Pinpoint the cell where the given text exists, returning its (X, Y) midpoint coordinate. 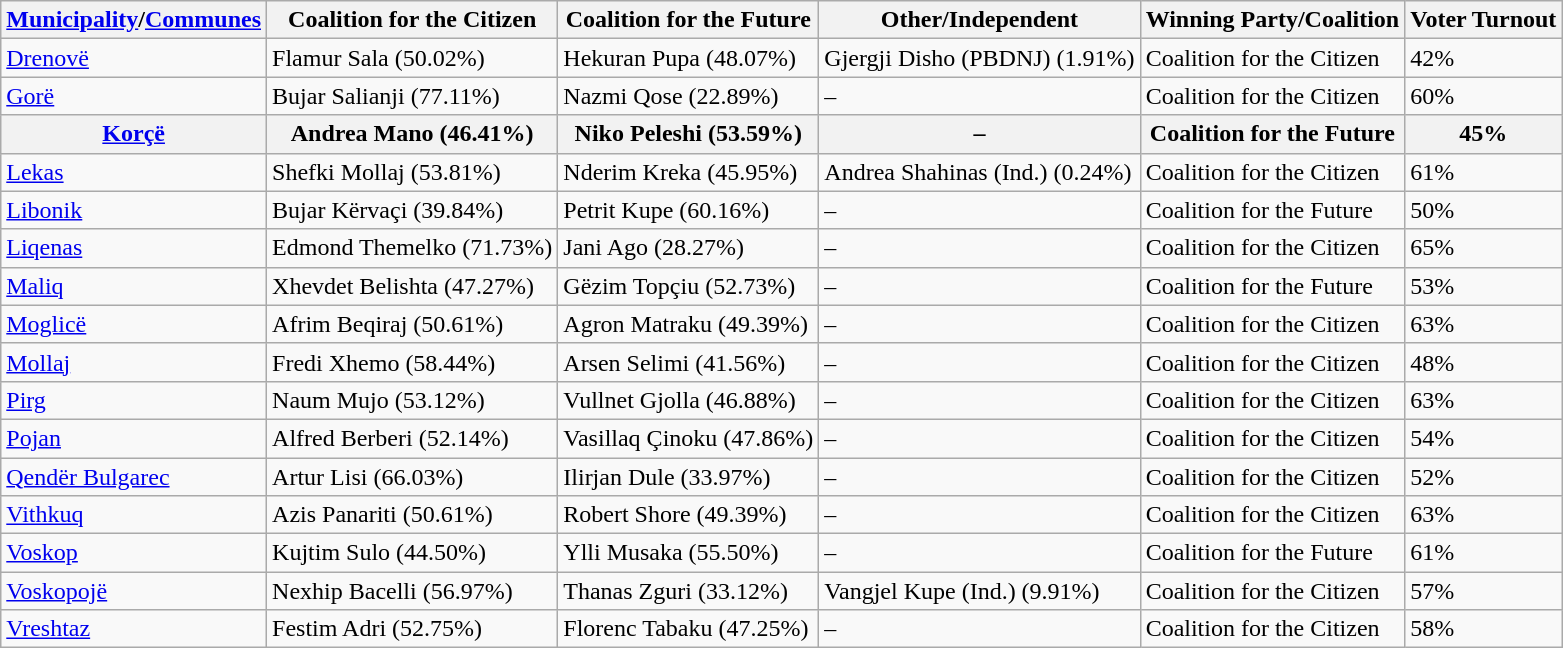
Jani Ago (28.27%) (688, 248)
Ylli Musaka (55.50%) (688, 553)
Andrea Mano (46.41%) (412, 134)
Other/Independent (980, 20)
Hekuran Pupa (48.07%) (688, 58)
Fredi Xhemo (58.44%) (412, 362)
Maliq (134, 286)
54% (1484, 438)
48% (1484, 362)
Edmond Themelko (71.73%) (412, 248)
Shefki Mollaj (53.81%) (412, 172)
Voskopojë (134, 591)
Vasillaq Çinoku (47.86%) (688, 438)
Ilirjan Dule (33.97%) (688, 477)
Niko Peleshi (53.59%) (688, 134)
Vithkuq (134, 515)
52% (1484, 477)
42% (1484, 58)
Drenovë (134, 58)
Voter Turnout (1484, 20)
57% (1484, 591)
Vangjel Kupe (Ind.) (9.91%) (980, 591)
Robert Shore (49.39%) (688, 515)
Artur Lisi (66.03%) (412, 477)
Bujar Kërvaçi (39.84%) (412, 210)
Korçë (134, 134)
Nderim Kreka (45.95%) (688, 172)
Kujtim Sulo (44.50%) (412, 553)
Municipality/Communes (134, 20)
Libonik (134, 210)
65% (1484, 248)
Florenc Tabaku (47.25%) (688, 629)
Afrim Beqiraj (50.61%) (412, 324)
Alfred Berberi (52.14%) (412, 438)
60% (1484, 96)
Naum Mujo (53.12%) (412, 400)
58% (1484, 629)
Petrit Kupe (60.16%) (688, 210)
Gorë (134, 96)
Qendër Bulgarec (134, 477)
Lekas (134, 172)
Moglicë (134, 324)
45% (1484, 134)
Pirg (134, 400)
50% (1484, 210)
Festim Adri (52.75%) (412, 629)
Gjergji Disho (PBDNJ) (1.91%) (980, 58)
Liqenas (134, 248)
Bujar Salianji (77.11%) (412, 96)
53% (1484, 286)
Vullnet Gjolla (46.88%) (688, 400)
Flamur Sala (50.02%) (412, 58)
Azis Panariti (50.61%) (412, 515)
Nazmi Qose (22.89%) (688, 96)
Mollaj (134, 362)
Thanas Zguri (33.12%) (688, 591)
Xhevdet Belishta (47.27%) (412, 286)
Vreshtaz (134, 629)
Arsen Selimi (41.56%) (688, 362)
Voskop (134, 553)
Pojan (134, 438)
Gëzim Topçiu (52.73%) (688, 286)
Andrea Shahinas (Ind.) (0.24%) (980, 172)
Agron Matraku (49.39%) (688, 324)
Nexhip Bacelli (56.97%) (412, 591)
Winning Party/Coalition (1272, 20)
